From the cell containing the given text, extract its center point as (x, y) coordinate. 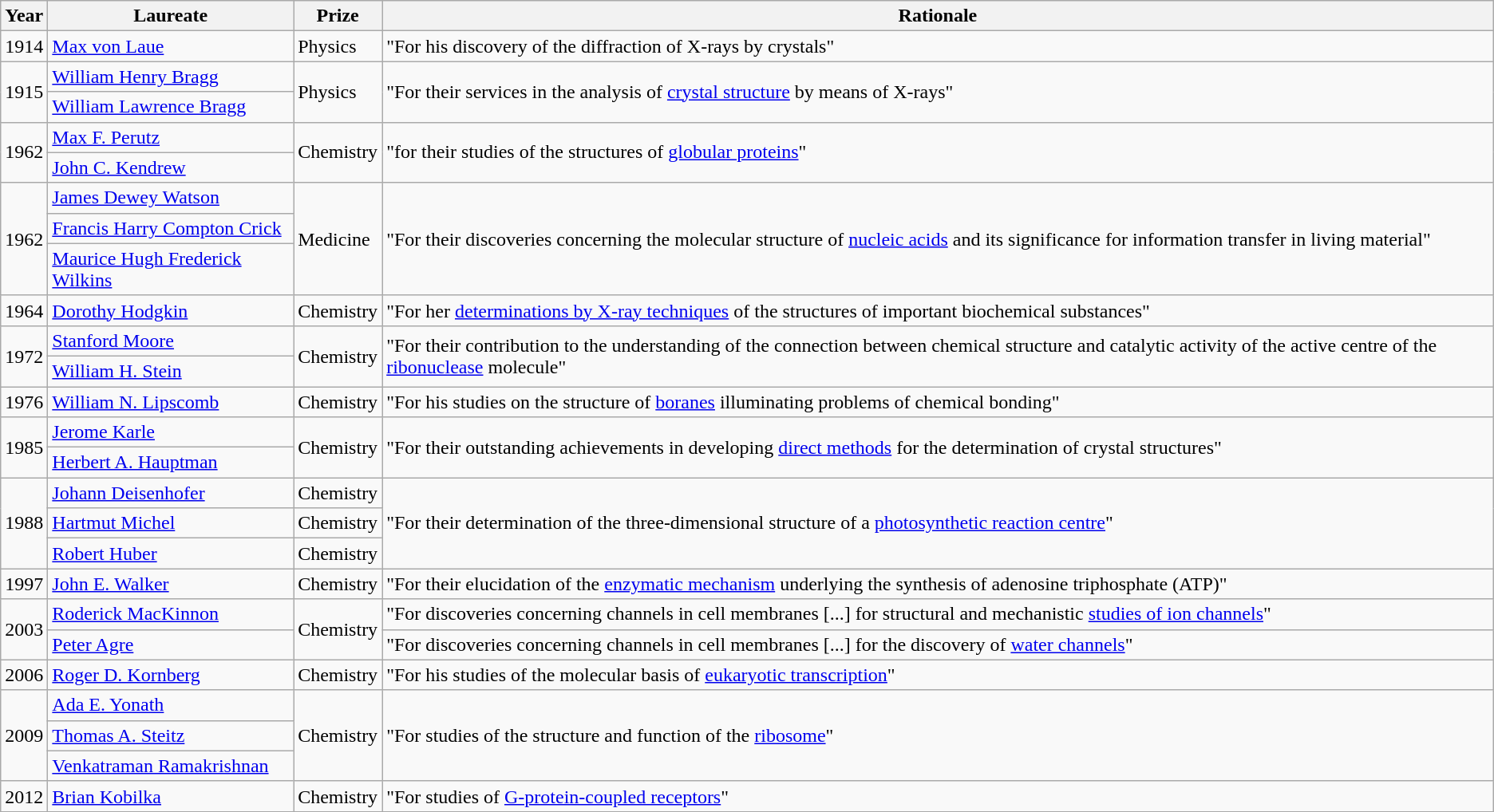
"For his discovery of the diffraction of X-rays by crystals" (939, 46)
2006 (24, 675)
1915 (24, 92)
"For his studies of the molecular basis of eukaryotic transcription" (939, 675)
"for their studies of the structures of globular proteins" (939, 152)
"For their determination of the three-dimensional structure of a photosynthetic reaction centre" (939, 523)
Francis Harry Compton Crick (171, 228)
1985 (24, 447)
Herbert A. Hauptman (171, 463)
Brian Kobilka (171, 796)
Laureate (171, 16)
Rationale (939, 16)
"For discoveries concerning channels in cell membranes [...] for the discovery of water channels" (939, 644)
"For discoveries concerning channels in cell membranes [...] for structural and mechanistic studies of ion channels" (939, 614)
2003 (24, 629)
Roger D. Kornberg (171, 675)
Hartmut Michel (171, 523)
"For his studies on the structure of boranes illuminating problems of chemical bonding" (939, 401)
"For their elucidation of the enzymatic mechanism underlying the synthesis of adenosine triphosphate (ATP)" (939, 584)
"For her determinations by X-ray techniques of the structures of important biochemical substances" (939, 310)
William Lawrence Bragg (171, 107)
Thomas A. Steitz (171, 735)
Max von Laue (171, 46)
Jerome Karle (171, 432)
1997 (24, 584)
William N. Lipscomb (171, 401)
1976 (24, 401)
Peter Agre (171, 644)
1972 (24, 356)
"For studies of the structure and function of the ribosome" (939, 735)
Ada E. Yonath (171, 705)
Dorothy Hodgkin (171, 310)
2012 (24, 796)
"For studies of G-protein-coupled receptors" (939, 796)
Medicine (338, 239)
William H. Stein (171, 371)
Maurice Hugh Frederick Wilkins (171, 270)
Max F. Perutz (171, 137)
"For their outstanding achievements in developing direct methods for the determination of crystal structures" (939, 447)
Venkatraman Ramakrishnan (171, 766)
James Dewey Watson (171, 198)
1988 (24, 523)
1964 (24, 310)
Year (24, 16)
Johann Deisenhofer (171, 493)
William Henry Bragg (171, 77)
1914 (24, 46)
Prize (338, 16)
2009 (24, 735)
John E. Walker (171, 584)
John C. Kendrew (171, 168)
"For their discoveries concerning the molecular structure of nucleic acids and its significance for information transfer in living material" (939, 239)
Stanford Moore (171, 341)
Robert Huber (171, 554)
Roderick MacKinnon (171, 614)
"For their services in the analysis of crystal structure by means of X-rays" (939, 92)
